Search for the cell housing the specified text and yield its [X, Y] center coordinate. 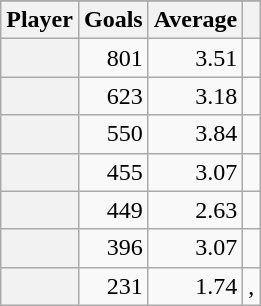
3.18 [196, 96]
550 [113, 134]
Player [40, 20]
623 [113, 96]
449 [113, 210]
, [252, 286]
Goals [113, 20]
455 [113, 172]
3.84 [196, 134]
1.74 [196, 286]
231 [113, 286]
396 [113, 248]
3.51 [196, 58]
801 [113, 58]
Average [196, 20]
2.63 [196, 210]
